From the cell containing the given text, extract its center point as [x, y] coordinate. 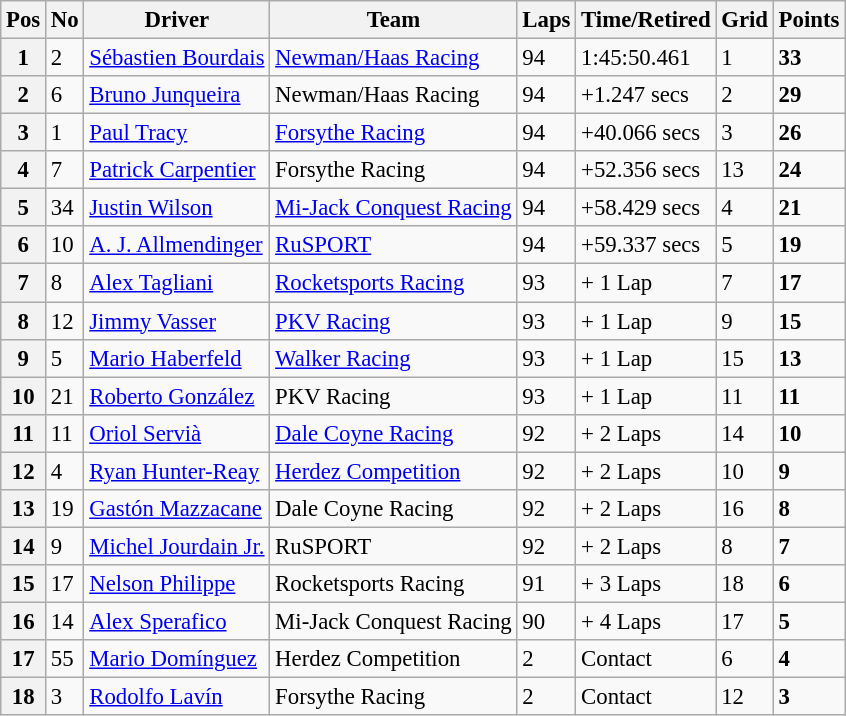
1:45:50.461 [646, 58]
Patrick Carpentier [177, 170]
Laps [546, 20]
+ 3 Laps [646, 584]
+59.337 secs [646, 245]
29 [808, 95]
Justin Wilson [177, 208]
No [65, 20]
Grid [744, 20]
Pos [24, 20]
Roberto González [177, 396]
Gastón Mazzacane [177, 509]
Time/Retired [646, 20]
Mario Domínguez [177, 659]
55 [65, 659]
+58.429 secs [646, 208]
Walker Racing [394, 358]
Ryan Hunter-Reay [177, 471]
A. J. Allmendinger [177, 245]
Nelson Philippe [177, 584]
24 [808, 170]
Rodolfo Lavín [177, 697]
Driver [177, 20]
Paul Tracy [177, 133]
Oriol Servià [177, 433]
34 [65, 208]
33 [808, 58]
Michel Jourdain Jr. [177, 546]
Sébastien Bourdais [177, 58]
+52.356 secs [646, 170]
Team [394, 20]
Mario Haberfeld [177, 358]
91 [546, 584]
90 [546, 621]
26 [808, 133]
Alex Tagliani [177, 283]
Jimmy Vasser [177, 321]
Alex Sperafico [177, 621]
+1.247 secs [646, 95]
Bruno Junqueira [177, 95]
Points [808, 20]
+40.066 secs [646, 133]
+ 4 Laps [646, 621]
